Output the [X, Y] coordinate of the center of the cell containing the given text.  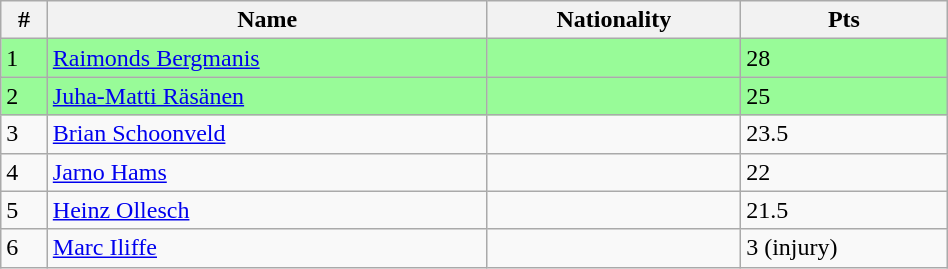
23.5 [844, 134]
22 [844, 172]
# [24, 20]
Juha-Matti Räsänen [267, 96]
2 [24, 96]
Name [267, 20]
Brian Schoonveld [267, 134]
3 (injury) [844, 248]
Nationality [614, 20]
28 [844, 58]
25 [844, 96]
Marc Iliffe [267, 248]
Jarno Hams [267, 172]
Raimonds Bergmanis [267, 58]
21.5 [844, 210]
3 [24, 134]
5 [24, 210]
Heinz Ollesch [267, 210]
4 [24, 172]
Pts [844, 20]
6 [24, 248]
1 [24, 58]
